Return (x, y) of the center of cell containing provided text 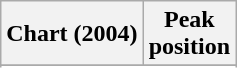
Peakposition (189, 34)
Chart (2004) (72, 34)
